Return the (X, Y) coordinate for the center point of the cell that contains the specified text.  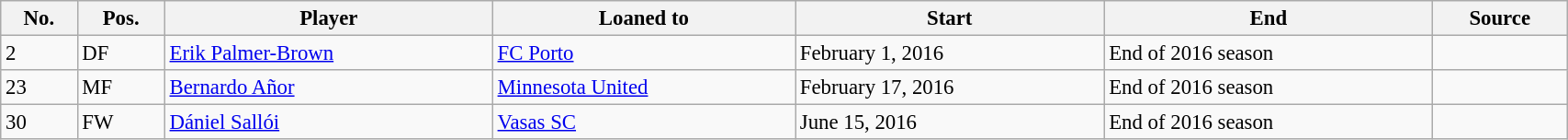
Start (950, 18)
Player (329, 18)
2 (39, 53)
June 15, 2016 (950, 122)
Bernardo Añor (329, 87)
No. (39, 18)
February 1, 2016 (950, 53)
Dániel Sallói (329, 122)
FW (121, 122)
February 17, 2016 (950, 87)
Loaned to (643, 18)
30 (39, 122)
Source (1500, 18)
End (1269, 18)
Erik Palmer-Brown (329, 53)
MF (121, 87)
Pos. (121, 18)
Vasas SC (643, 122)
Minnesota United (643, 87)
23 (39, 87)
DF (121, 53)
FC Porto (643, 53)
